Scan for the cell matching the given text and deliver its [X, Y] coordinate at center. 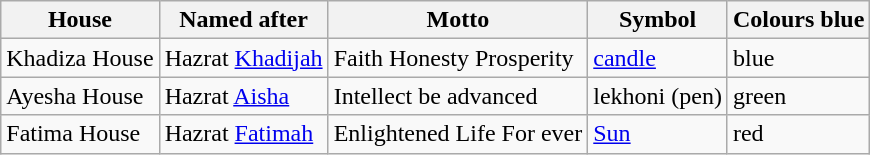
Hazrat Aisha [244, 96]
Named after [244, 20]
Enlightened Life For ever [458, 134]
Khadiza House [80, 58]
Symbol [658, 20]
Colours blue [798, 20]
Intellect be advanced [458, 96]
Faith Honesty Prosperity [458, 58]
Hazrat Khadijah [244, 58]
Hazrat Fatimah [244, 134]
Fatima House [80, 134]
green [798, 96]
red [798, 134]
House [80, 20]
Sun [658, 134]
lekhoni (pen) [658, 96]
Ayesha House [80, 96]
candle [658, 58]
blue [798, 58]
Motto [458, 20]
